Find where the given text appears and provide that cell's center as (X, Y) coordinate. 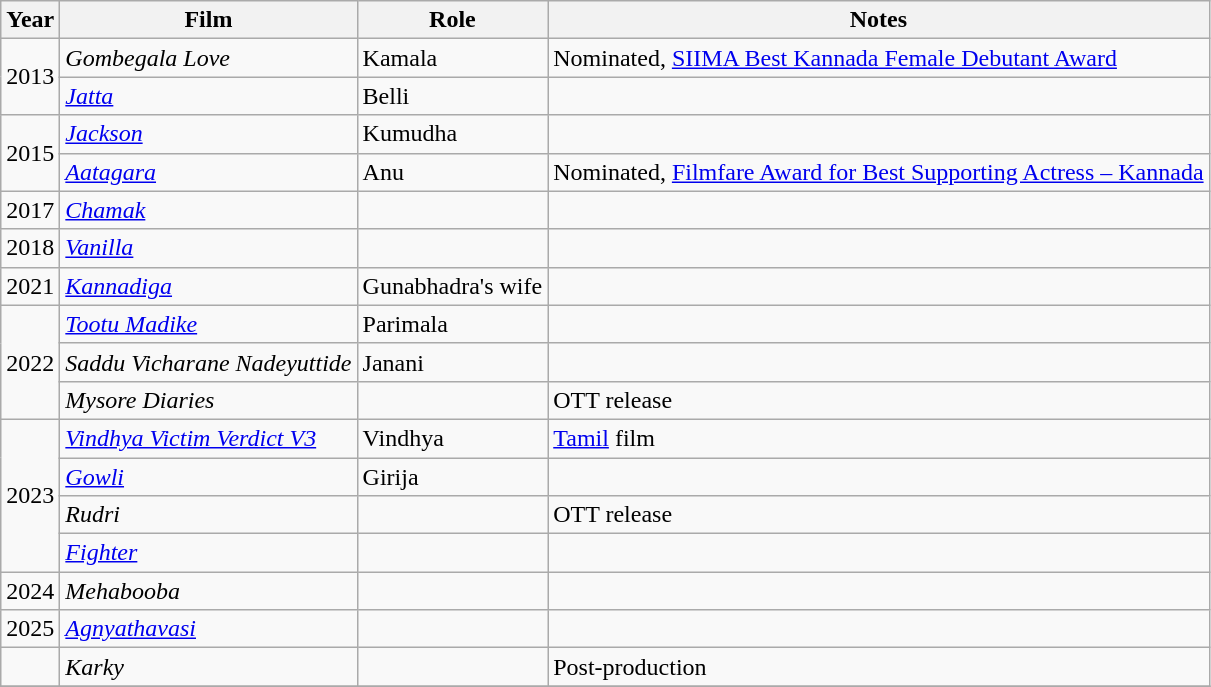
2015 (30, 153)
Mysore Diaries (208, 400)
2024 (30, 591)
Gowli (208, 477)
Anu (452, 172)
Tootu Madike (208, 324)
Chamak (208, 210)
2017 (30, 210)
Saddu Vicharane Nadeyuttide (208, 362)
Kannadiga (208, 286)
Vanilla (208, 248)
Jackson (208, 134)
Kumudha (452, 134)
Film (208, 20)
Vindhya (452, 438)
Role (452, 20)
Parimala (452, 324)
Nominated, Filmfare Award for Best Supporting Actress – Kannada (878, 172)
Nominated, SIIMA Best Kannada Female Debutant Award (878, 58)
2023 (30, 495)
Jatta (208, 96)
Janani (452, 362)
Post-production (878, 667)
Karky (208, 667)
Vindhya Victim Verdict V3 (208, 438)
Rudri (208, 515)
Belli (452, 96)
Gombegala Love (208, 58)
Fighter (208, 553)
Gunabhadra's wife (452, 286)
2025 (30, 629)
Notes (878, 20)
Tamil film (878, 438)
Aatagara (208, 172)
Kamala (452, 58)
Girija (452, 477)
Year (30, 20)
2021 (30, 286)
2022 (30, 362)
2013 (30, 77)
Agnyathavasi (208, 629)
Mehabooba (208, 591)
2018 (30, 248)
